Provide the [X, Y] coordinate of the cell's center where the given text is located.  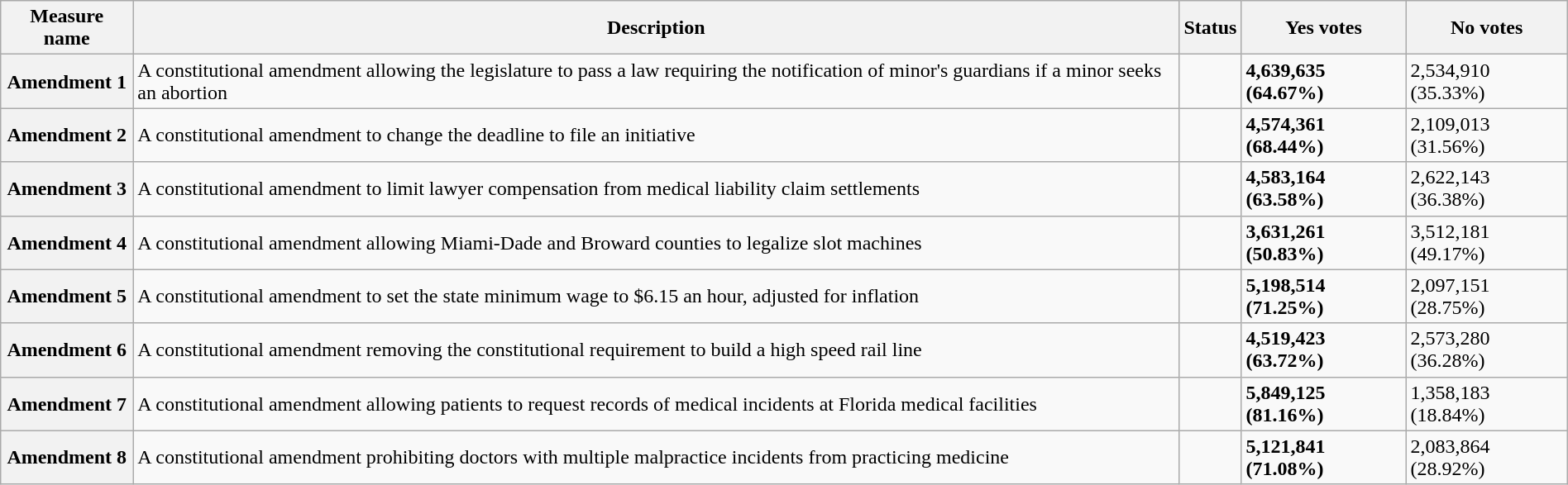
Amendment 6 [67, 350]
3,631,261 (50.83%) [1323, 243]
Amendment 1 [67, 81]
Amendment 7 [67, 403]
2,573,280 (36.28%) [1487, 350]
1,358,183 (18.84%) [1487, 403]
4,519,423 (63.72%) [1323, 350]
4,583,164 (63.58%) [1323, 188]
2,083,864 (28.92%) [1487, 458]
Measure name [67, 28]
5,198,514 (71.25%) [1323, 296]
2,622,143 (36.38%) [1487, 188]
4,574,361 (68.44%) [1323, 136]
5,121,841 (71.08%) [1323, 458]
A constitutional amendment allowing Miami-Dade and Broward counties to legalize slot machines [657, 243]
Amendment 8 [67, 458]
A constitutional amendment to set the state minimum wage to $6.15 an hour, adjusted for inflation [657, 296]
Amendment 5 [67, 296]
Status [1211, 28]
A constitutional amendment removing the constitutional requirement to build a high speed rail line [657, 350]
A constitutional amendment allowing patients to request records of medical incidents at Florida medical facilities [657, 403]
3,512,181 (49.17%) [1487, 243]
2,109,013 (31.56%) [1487, 136]
A constitutional amendment to change the deadline to file an initiative [657, 136]
A constitutional amendment to limit lawyer compensation from medical liability claim settlements [657, 188]
5,849,125 (81.16%) [1323, 403]
A constitutional amendment prohibiting doctors with multiple malpractice incidents from practicing medicine [657, 458]
A constitutional amendment allowing the legislature to pass a law requiring the notification of minor's guardians if a minor seeks an abortion [657, 81]
Amendment 2 [67, 136]
Yes votes [1323, 28]
Amendment 3 [67, 188]
Amendment 4 [67, 243]
4,639,635 (64.67%) [1323, 81]
Description [657, 28]
2,097,151 (28.75%) [1487, 296]
2,534,910 (35.33%) [1487, 81]
No votes [1487, 28]
